Return the [X, Y] coordinate for the center point of the cell that contains the specified text.  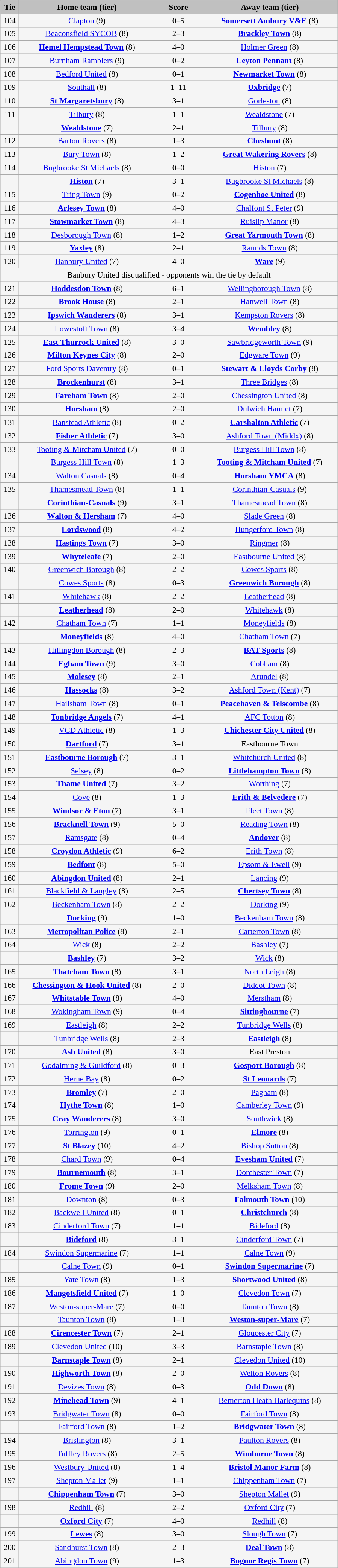
Banbury United (7) [87, 262]
201 [10, 1561]
167 [10, 998]
Tuffley Rovers (8) [87, 1454]
153 [10, 784]
Ramsgate (8) [87, 838]
St Leonards (7) [270, 1079]
Chessington & Hook United (8) [87, 985]
126 [10, 355]
Ringmer (8) [270, 543]
Three Bridges (8) [270, 382]
112 [10, 141]
East Thurrock United (8) [87, 342]
108 [10, 74]
Godalming & Guildford (8) [87, 1066]
Abingdon United (8) [87, 878]
179 [10, 1173]
Beaconsfield SYCOB (8) [87, 34]
114 [10, 168]
Walton Casuals (8) [87, 476]
BAT Sports (8) [270, 650]
Carterton Town (8) [270, 931]
Southwick (8) [270, 1119]
Home team (tier) [87, 7]
Christchurch (8) [270, 1213]
Edgware Town (9) [270, 355]
Eastbourne United (8) [270, 557]
Hastings Town (7) [87, 543]
Gosport Borough (8) [270, 1066]
Pagham (8) [270, 1092]
Hoddesdon Town (8) [87, 288]
Bishop Sutton (8) [270, 1146]
189 [10, 1347]
127 [10, 369]
Metropolitan Police (8) [87, 931]
Hailsham Town (8) [87, 704]
188 [10, 1333]
Dulwich Hamlet (7) [270, 409]
Croydon Athletic (9) [87, 851]
Carshalton Athletic (7) [270, 423]
Raunds Town (8) [270, 248]
Horsham (8) [87, 409]
Bracknell Town (9) [87, 824]
Welton Rovers (8) [270, 1374]
178 [10, 1159]
Didcot Town (8) [270, 985]
Lowestoft Town (8) [87, 329]
Banstead Athletic (8) [87, 423]
200 [10, 1548]
173 [10, 1092]
166 [10, 985]
Bedfont (8) [87, 864]
Bedford United (8) [87, 74]
Fareham Town (8) [87, 396]
121 [10, 288]
Gloucester City (7) [270, 1333]
Milton Keynes City (8) [87, 355]
198 [10, 1507]
Clevedon Town (7) [270, 1293]
Chichester City United (8) [270, 731]
157 [10, 838]
168 [10, 1012]
169 [10, 1025]
Chalfont St Peter (9) [270, 208]
Minehead Town (9) [87, 1400]
Clapton (9) [87, 21]
177 [10, 1146]
Worthing (7) [270, 784]
Stowmarket Town (8) [87, 221]
Cobham (8) [270, 664]
Ruislip Manor (8) [270, 221]
Peacehaven & Telscombe (8) [270, 704]
170 [10, 1052]
Sandhurst Town (8) [87, 1548]
131 [10, 423]
Dorchester Town (7) [270, 1173]
Newmarket Town (8) [270, 74]
Kempston Rovers (8) [270, 315]
Bury Town (8) [87, 155]
Molesey (8) [87, 677]
193 [10, 1414]
128 [10, 382]
Bristol Manor Farm (8) [270, 1467]
Great Yarmouth Town (8) [270, 235]
1–11 [179, 88]
146 [10, 690]
Erith Town (8) [270, 851]
116 [10, 208]
Score [179, 7]
Bournemouth (8) [87, 1173]
175 [10, 1119]
Ash United (8) [87, 1052]
164 [10, 945]
Gorleston (8) [270, 101]
Wimborne Town (8) [270, 1454]
Fleet Town (8) [270, 811]
Merstham (8) [270, 998]
161 [10, 891]
119 [10, 248]
Chertsey Town (8) [270, 891]
113 [10, 155]
VCD Athletic (8) [87, 731]
122 [10, 302]
187 [10, 1307]
172 [10, 1079]
Mangotsfield United (7) [87, 1293]
6–1 [179, 288]
Ashford Town (Middx) (8) [270, 436]
Whitstable Town (8) [87, 998]
Cray Wanderers (8) [87, 1119]
195 [10, 1454]
Blackfield & Langley (8) [87, 891]
Torrington (9) [87, 1133]
North Leigh (8) [270, 972]
Elmore (8) [270, 1133]
163 [10, 931]
Odd Down (8) [270, 1387]
4–3 [179, 221]
125 [10, 342]
136 [10, 516]
Burnham Ramblers (9) [87, 61]
118 [10, 235]
191 [10, 1387]
132 [10, 436]
Eastbourne Borough (7) [87, 757]
123 [10, 315]
Fisher Athletic (7) [87, 436]
Highworth Town (8) [87, 1374]
Falmouth Town (10) [270, 1200]
199 [10, 1534]
190 [10, 1374]
Shortwood United (8) [270, 1280]
Hythe Town (8) [87, 1105]
Herne Bay (8) [87, 1079]
124 [10, 329]
Ashford Town (Kent) (7) [270, 690]
East Preston [270, 1052]
141 [10, 597]
151 [10, 757]
130 [10, 409]
Uxbridge (7) [270, 88]
Littlehampton Town (8) [270, 771]
Cogenhoe United (8) [270, 195]
Abingdon Town (9) [87, 1561]
Tonbridge Angels (7) [87, 717]
158 [10, 851]
Dartford (7) [87, 744]
Brackley Town (8) [270, 34]
Chard Town (9) [87, 1159]
148 [10, 717]
120 [10, 262]
185 [10, 1280]
Hungerford Town (8) [270, 530]
134 [10, 476]
106 [10, 47]
174 [10, 1105]
Barton Rovers (8) [87, 141]
109 [10, 88]
Slade Green (8) [270, 516]
152 [10, 771]
Lordswood (8) [87, 530]
194 [10, 1441]
117 [10, 221]
Sawbridgeworth Town (9) [270, 342]
3–3 [179, 1347]
147 [10, 704]
Slough Town (7) [270, 1534]
129 [10, 396]
1–4 [179, 1467]
137 [10, 530]
156 [10, 824]
Egham Town (9) [87, 664]
St Margaretsbury (8) [87, 101]
110 [10, 101]
Wokingham Town (9) [87, 1012]
140 [10, 570]
Sittingbourne (7) [270, 1012]
159 [10, 864]
Walton & Hersham (7) [87, 516]
Andover (8) [270, 838]
144 [10, 664]
184 [10, 1253]
Whyteleafe (7) [87, 557]
Hassocks (8) [87, 690]
AFC Totton (8) [270, 717]
Arundel (8) [270, 677]
162 [10, 905]
0–5 [179, 21]
Tie [10, 7]
Bognor Regis Town (7) [270, 1561]
Downton (8) [87, 1200]
150 [10, 744]
Ipswich Wanderers (8) [87, 315]
Eastbourne Town [270, 744]
Lewes (8) [87, 1534]
149 [10, 731]
St Blazey (10) [87, 1146]
143 [10, 650]
Horsham YMCA (8) [270, 476]
Cirencester Town (7) [87, 1333]
Windsor & Eton (7) [87, 811]
Desborough Town (8) [87, 235]
Chessington United (8) [270, 396]
Great Wakering Rovers (8) [270, 155]
183 [10, 1226]
104 [10, 21]
Wembley (8) [270, 329]
Melksham Town (8) [270, 1186]
Yaxley (8) [87, 248]
Epsom & Ewell (9) [270, 864]
Cheshunt (8) [270, 141]
171 [10, 1066]
6–2 [179, 851]
160 [10, 878]
Thame United (7) [87, 784]
155 [10, 811]
Southall (8) [87, 88]
Erith & Belvedere (7) [270, 798]
Backwell United (8) [87, 1213]
Brislington (8) [87, 1441]
142 [10, 623]
Wellingborough Town (8) [270, 288]
Cove (8) [87, 798]
Devizes Town (8) [87, 1387]
Leyton Pennant (8) [270, 61]
Bemerton Heath Harlequins (8) [270, 1400]
Thatcham Town (8) [87, 972]
192 [10, 1400]
Paulton Rovers (8) [270, 1441]
165 [10, 972]
186 [10, 1293]
Bromley (7) [87, 1092]
Brook House (8) [87, 302]
Frome Town (9) [87, 1186]
182 [10, 1213]
Reading Town (8) [270, 824]
196 [10, 1467]
Holmer Green (8) [270, 47]
Hillingdon Borough (8) [87, 650]
3–4 [179, 329]
Arlesey Town (8) [87, 208]
Tring Town (9) [87, 195]
133 [10, 449]
107 [10, 61]
135 [10, 490]
Ware (9) [270, 262]
Hemel Hempstead Town (8) [87, 47]
181 [10, 1200]
Hanwell Town (8) [270, 302]
Evesham United (7) [270, 1159]
111 [10, 114]
145 [10, 677]
Away team (tier) [270, 7]
Camberley Town (9) [270, 1105]
154 [10, 798]
176 [10, 1133]
Yate Town (8) [87, 1280]
138 [10, 543]
Deal Town (8) [270, 1548]
105 [10, 34]
Ford Sports Daventry (8) [87, 369]
Somersett Ambury V&E (8) [270, 21]
Whitchurch United (8) [270, 757]
115 [10, 195]
Banbury United disqualified - opponents win the tie by default [169, 275]
Brockenhurst (8) [87, 382]
Westbury United (8) [87, 1467]
180 [10, 1186]
139 [10, 557]
Stewart & Lloyds Corby (8) [270, 369]
Lancing (9) [270, 878]
Selsey (8) [87, 771]
197 [10, 1481]
